Determine the [X, Y] coordinate at the center of the cell enclosing the given text.  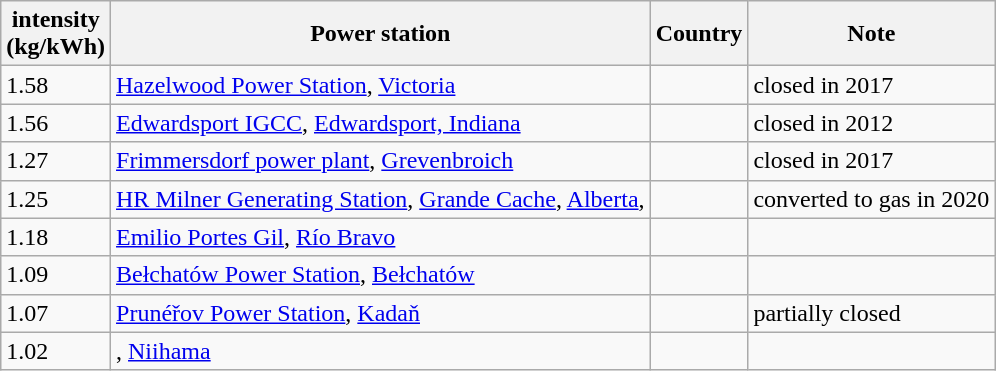
1.25 [56, 199]
Frimmersdorf power plant, Grevenbroich [381, 161]
Bełchatów Power Station, Bełchatów [381, 275]
1.18 [56, 237]
1.09 [56, 275]
Edwardsport IGCC, Edwardsport, Indiana [381, 123]
Prunéřov Power Station, Kadaň [381, 313]
1.27 [56, 161]
Power station [381, 34]
, Niihama [381, 351]
intensity(kg/kWh) [56, 34]
Note [872, 34]
Emilio Portes Gil, Río Bravo [381, 237]
1.02 [56, 351]
converted to gas in 2020 [872, 199]
Country [699, 34]
closed in 2012 [872, 123]
partially closed [872, 313]
HR Milner Generating Station, Grande Cache, Alberta, [381, 199]
1.56 [56, 123]
Hazelwood Power Station, Victoria [381, 85]
1.58 [56, 85]
1.07 [56, 313]
